Pinpoint the cell where the given text exists, returning its (X, Y) midpoint coordinate. 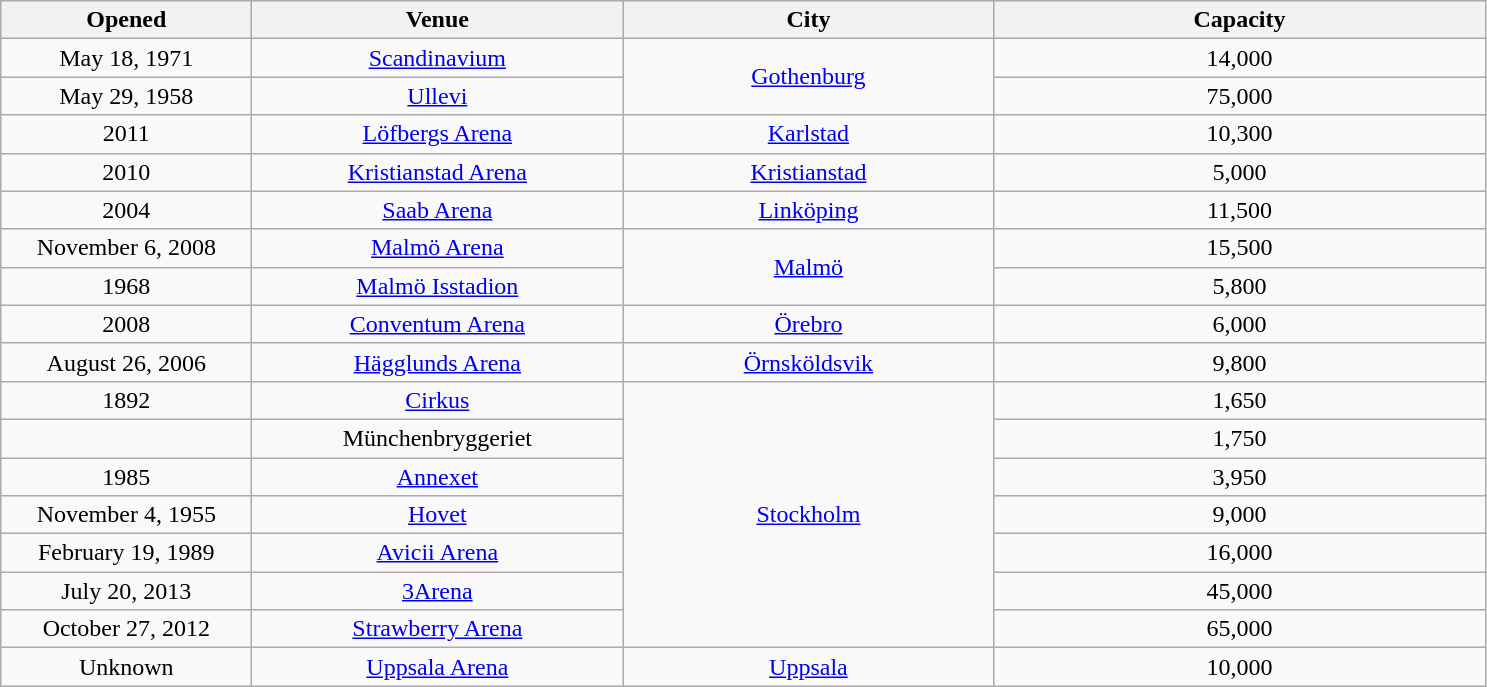
9,800 (1240, 362)
Scandinavium (438, 58)
Cirkus (438, 400)
Gothenburg (808, 77)
Stockholm (808, 514)
Saab Arena (438, 210)
6,000 (1240, 324)
11,500 (1240, 210)
Ullevi (438, 96)
City (808, 20)
Malmö Isstadion (438, 286)
Conventum Arena (438, 324)
Strawberry Arena (438, 629)
Kristianstad (808, 172)
75,000 (1240, 96)
14,000 (1240, 58)
Capacity (1240, 20)
May 18, 1971 (126, 58)
November 6, 2008 (126, 248)
1,650 (1240, 400)
October 27, 2012 (126, 629)
Hägglunds Arena (438, 362)
Münchenbryggeriet (438, 438)
Uppsala Arena (438, 667)
3Arena (438, 591)
Avicii Arena (438, 553)
1,750 (1240, 438)
Venue (438, 20)
9,000 (1240, 515)
15,500 (1240, 248)
July 20, 2013 (126, 591)
Karlstad (808, 134)
10,000 (1240, 667)
November 4, 1955 (126, 515)
Uppsala (808, 667)
Linköping (808, 210)
3,950 (1240, 477)
2008 (126, 324)
August 26, 2006 (126, 362)
February 19, 1989 (126, 553)
Malmö (808, 267)
2004 (126, 210)
Löfbergs Arena (438, 134)
2011 (126, 134)
Annexet (438, 477)
1968 (126, 286)
10,300 (1240, 134)
Opened (126, 20)
2010 (126, 172)
1985 (126, 477)
45,000 (1240, 591)
Hovet (438, 515)
Örnsköldsvik (808, 362)
Kristianstad Arena (438, 172)
Malmö Arena (438, 248)
1892 (126, 400)
65,000 (1240, 629)
May 29, 1958 (126, 96)
5,800 (1240, 286)
Unknown (126, 667)
16,000 (1240, 553)
5,000 (1240, 172)
Örebro (808, 324)
